Scan for the cell matching the given text and deliver its (x, y) coordinate at center. 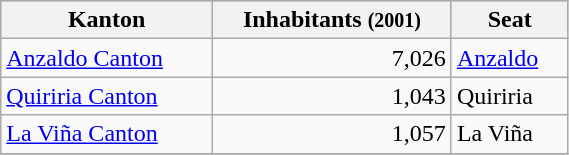
Quiriria Canton (107, 96)
Inhabitants (2001) (332, 20)
1,043 (332, 96)
1,057 (332, 134)
La Viña (510, 134)
Seat (510, 20)
Anzaldo (510, 58)
Quiriria (510, 96)
Kanton (107, 20)
La Viña Canton (107, 134)
Anzaldo Canton (107, 58)
7,026 (332, 58)
